Locate the cell with the specified text and output its (x, y) center coordinate. 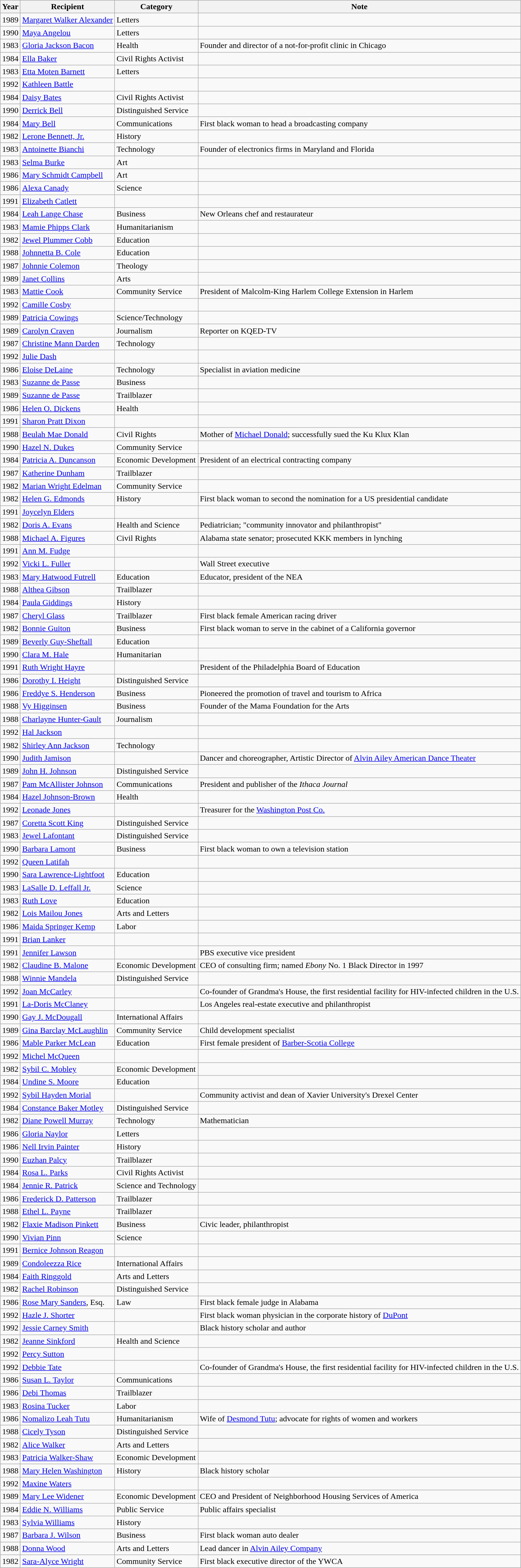
Kathleen Battle (67, 84)
Sylvia Williams (67, 1522)
Frederick D. Patterson (67, 1198)
Ruth Wright Hayre (67, 667)
First black woman to serve in the cabinet of a California governor (359, 629)
First black woman to own a television station (359, 849)
Maida Springer Kemp (67, 926)
Year (10, 7)
Etta Moten Barnett (67, 71)
Note (359, 7)
New Orleans chef and restaurateur (359, 214)
President and publisher of the Ithaca Journal (359, 784)
Hal Jackson (67, 732)
President of the Philadelphia Board of Education (359, 667)
Lead dancer in Alvin Ailey Company (359, 1548)
Treasurer for the Washington Post Co. (359, 810)
Rosina Tucker (67, 1406)
Bonnie Guiton (67, 629)
Founder and director of a not-for-profit clinic in Chicago (359, 46)
Euzhan Palcy (67, 1160)
Founder of electronics firms in Maryland and Florida (359, 149)
Specialist in aviation medicine (359, 369)
Ethel L. Payne (67, 1212)
Patricia Walker-Shaw (67, 1458)
Mable Parker McLean (67, 1043)
President of an electrical contracting company (359, 460)
Dorothy I. Height (67, 680)
Lois Mailou Jones (67, 914)
Joycelyn Elders (67, 512)
Alabama state senator; prosecuted KKK members in lynching (359, 538)
Patricia A. Duncanson (67, 460)
Sybil C. Mobley (67, 1069)
Beulah Mae Donald (67, 434)
Janet Collins (67, 279)
PBS executive vice president (359, 952)
Recipient (67, 7)
Antoinette Bianchi (67, 149)
First black executive director of the YWCA (359, 1561)
Vivian Pinn (67, 1238)
Judith Jamison (67, 758)
Cicely Tyson (67, 1432)
Maxine Waters (67, 1484)
Mary Bell (67, 123)
Educator, president of the NEA (359, 577)
Mathematician (359, 1121)
Theology (156, 266)
Community activist and dean of Xavier University's Drexel Center (359, 1095)
Law (156, 1302)
Beverly Guy-Sheftall (67, 642)
Lerone Bennett, Jr. (67, 136)
Bernice Johnson Reagon (67, 1250)
Humanitarian (156, 654)
Hazle J. Shorter (67, 1315)
Selma Burke (67, 162)
Marian Wright Edelman (67, 486)
Michael A. Figures (67, 538)
Claudine B. Malone (67, 965)
Sara-Alyce Wright (67, 1561)
Reporter on KQED-TV (359, 330)
First black woman physician in the corporate history of DuPont (359, 1315)
Barbara J. Wilson (67, 1535)
Helen G. Edmonds (67, 499)
President of Malcolm-King Harlem College Extension in Harlem (359, 292)
Condoleezza Rice (67, 1263)
Science and Technology (156, 1185)
La-Doris McClaney (67, 1004)
First black woman to second the nomination for a US presidential candidate (359, 499)
Julie Dash (67, 356)
Johnnie Colemon (67, 266)
Jewel Lafontant (67, 836)
Gloria Jackson Bacon (67, 46)
Hazel Johnson-Brown (67, 797)
First black female American racing driver (359, 616)
Susan L. Taylor (67, 1380)
Patricia Cowings (67, 318)
Eddie N. Williams (67, 1509)
Margaret Walker Alexander (67, 20)
Child development specialist (359, 1030)
Gina Barclay McLaughlin (67, 1030)
Charlayne Hunter-Gault (67, 719)
Christine Mann Darden (67, 343)
Hazel N. Dukes (67, 447)
Alice Walker (67, 1445)
First female president of Barber-Scotia College (359, 1043)
Freddye S. Henderson (67, 693)
Derrick Bell (67, 110)
Los Angeles real-estate executive and philanthropist (359, 1004)
Jennie R. Patrick (67, 1185)
Nomalizo Leah Tutu (67, 1419)
Althea Gibson (67, 590)
Camille Cosby (67, 305)
Mary Helen Washington (67, 1471)
Nell Irvin Painter (67, 1147)
Mary Lee Widener (67, 1497)
Dancer and choreographer, Artistic Director of Alvin Ailey American Dance Theater (359, 758)
Vicki L. Fuller (67, 564)
Mother of Michael Donald; successfully sued the Ku Klux Klan (359, 434)
John H. Johnson (67, 771)
Flaxie Madison Pinkett (67, 1225)
Wall Street executive (359, 564)
Mamie Phipps Clark (67, 227)
Undine S. Moore (67, 1082)
Vy Higginsen (67, 706)
Michel McQueen (67, 1056)
Constance Baker Motley (67, 1108)
Coretta Scott King (67, 823)
Jewel Plummer Cobb (67, 240)
Katherine Dunham (67, 473)
Rose Mary Sanders, Esq. (67, 1302)
Leonade Jones (67, 810)
Leah Lange Chase (67, 214)
Civic leader, philanthropist (359, 1225)
Alexa Canady (67, 188)
Eloise DeLaine (67, 369)
Jeanne Sinkford (67, 1341)
LaSalle D. Leffall Jr. (67, 888)
Paula Giddings (67, 603)
Science/Technology (156, 318)
First black woman auto dealer (359, 1535)
Pioneered the promotion of travel and tourism to Africa (359, 693)
Founder of the Mama Foundation for the Arts (359, 706)
Winnie Mandela (67, 978)
Jennifer Lawson (67, 952)
Gay J. McDougall (67, 1017)
Maya Angelou (67, 33)
Sybil Hayden Morial (67, 1095)
Black history scholar and author (359, 1328)
Helen O. Dickens (67, 408)
Category (156, 7)
Sara Lawrence-Lightfoot (67, 875)
Public Service (156, 1509)
Arts (156, 279)
Jessie Carney Smith (67, 1328)
Pam McAllister Johnson (67, 784)
Rachel Robinson (67, 1289)
Doris A. Evans (67, 525)
Carolyn Craven (67, 330)
Elizabeth Catlett (67, 201)
Mary Schmidt Campbell (67, 175)
Brian Lanker (67, 939)
Pediatrician; "community innovator and philanthropist" (359, 525)
Ella Baker (67, 59)
Ruth Love (67, 901)
Diane Powell Murray (67, 1121)
Ann M. Fudge (67, 551)
Donna Wood (67, 1548)
CEO of consulting firm; named Ebony No. 1 Black Director in 1997 (359, 965)
Rosa L. Parks (67, 1173)
Wife of Desmond Tutu; advocate for rights of women and workers (359, 1419)
Cheryl Glass (67, 616)
Clara M. Hale (67, 654)
Daisy Bates (67, 97)
Black history scholar (359, 1471)
Sharon Pratt Dixon (67, 421)
Debi Thomas (67, 1393)
Johnnetta B. Cole (67, 253)
Mary Hatwood Futrell (67, 577)
Queen Latifah (67, 862)
CEO and President of Neighborhood Housing Services of America (359, 1497)
First black woman to head a broadcasting company (359, 123)
Debbie Tate (67, 1367)
Faith Ringgold (67, 1276)
Mattie Cook (67, 292)
Shirley Ann Jackson (67, 745)
Joan McCarley (67, 991)
First black female judge in Alabama (359, 1302)
Percy Sutton (67, 1354)
Gloria Naylor (67, 1134)
Public affairs specialist (359, 1509)
Barbara Lamont (67, 849)
